Extract the [X, Y] coordinate from the center of the cell holding the provided text.  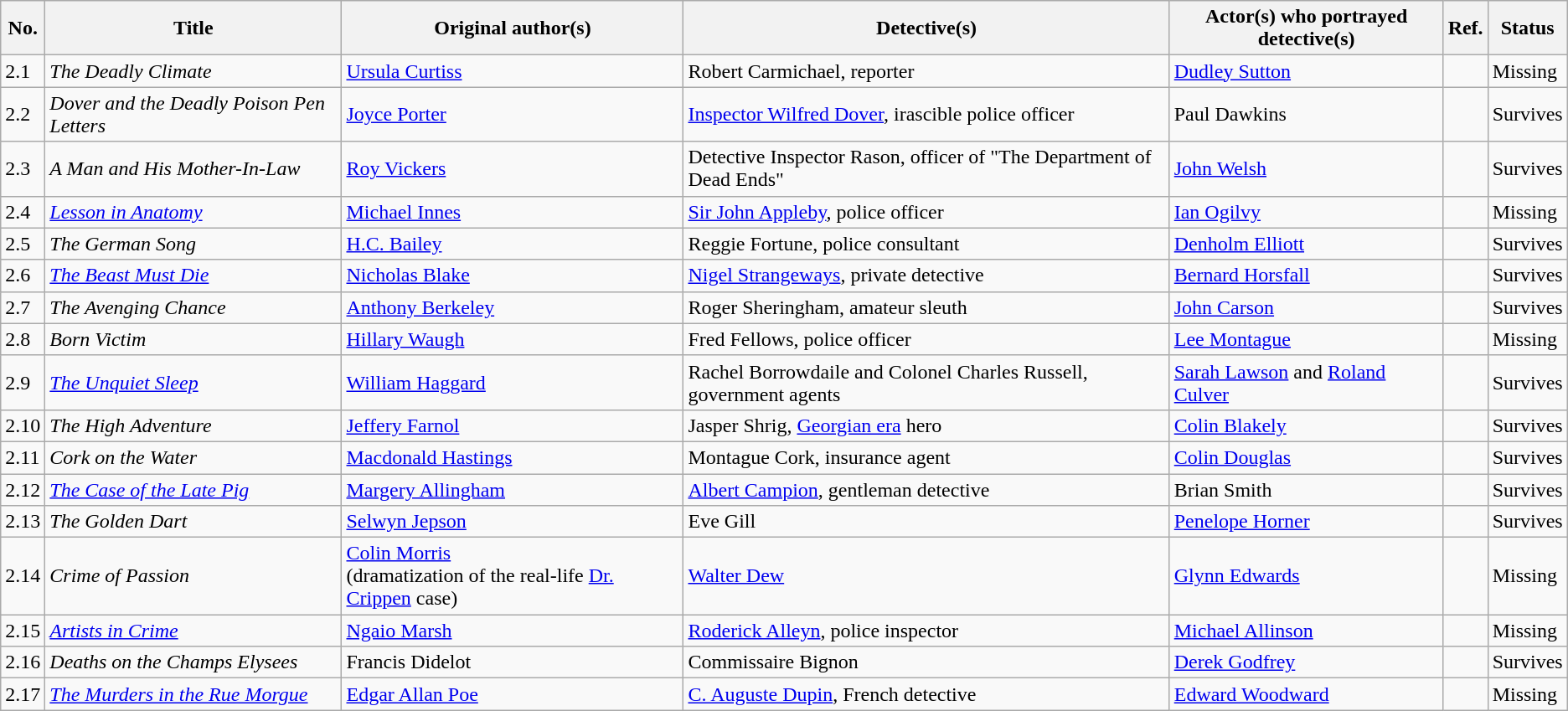
2.4 [23, 212]
Nigel Strangeways, private detective [926, 276]
The Unquiet Sleep [193, 382]
Hillary Waugh [513, 339]
Albert Campion, gentleman detective [926, 490]
2.7 [23, 307]
H.C. Bailey [513, 244]
Reggie Fortune, police consultant [926, 244]
Title [193, 28]
The Case of the Late Pig [193, 490]
Bernard Horsfall [1307, 276]
2.5 [23, 244]
Cork on the Water [193, 457]
Roy Vickers [513, 169]
Paul Dawkins [1307, 114]
Lesson in Anatomy [193, 212]
2.9 [23, 382]
The High Adventure [193, 425]
Inspector Wilfred Dover, irascible police officer [926, 114]
A Man and His Mother-In-Law [193, 169]
2.14 [23, 576]
No. [23, 28]
2.6 [23, 276]
The Avenging Chance [193, 307]
Actor(s) who portrayed detective(s) [1307, 28]
Roger Sheringham, amateur sleuth [926, 307]
Anthony Berkeley [513, 307]
C. Auguste Dupin, French detective [926, 694]
Colin Morris (dramatization of the real-life Dr. Crippen case) [513, 576]
Sarah Lawson and Roland Culver [1307, 382]
Jeffery Farnol [513, 425]
The Deadly Climate [193, 71]
Montague Cork, insurance agent [926, 457]
Derek Godfrey [1307, 662]
Dover and the Deadly Poison Pen Letters [193, 114]
2.17 [23, 694]
2.10 [23, 425]
William Haggard [513, 382]
2.11 [23, 457]
Brian Smith [1307, 490]
2.12 [23, 490]
Edgar Allan Poe [513, 694]
Walter Dew [926, 576]
Roderick Alleyn, police inspector [926, 631]
Ref. [1466, 28]
2.13 [23, 522]
Colin Blakely [1307, 425]
Status [1528, 28]
Detective Inspector Rason, officer of "The Department of Dead Ends" [926, 169]
Detective(s) [926, 28]
Glynn Edwards [1307, 576]
Colin Douglas [1307, 457]
2.16 [23, 662]
Denholm Elliott [1307, 244]
Lee Montague [1307, 339]
The German Song [193, 244]
John Carson [1307, 307]
Selwyn Jepson [513, 522]
Artists in Crime [193, 631]
Deaths on the Champs Elysees [193, 662]
Ursula Curtiss [513, 71]
2.3 [23, 169]
2.1 [23, 71]
Ngaio Marsh [513, 631]
Michael Innes [513, 212]
Michael Allinson [1307, 631]
2.8 [23, 339]
Macdonald Hastings [513, 457]
The Murders in the Rue Morgue [193, 694]
Margery Allingham [513, 490]
John Welsh [1307, 169]
Robert Carmichael, reporter [926, 71]
Eve Gill [926, 522]
Crime of Passion [193, 576]
2.2 [23, 114]
Commissaire Bignon [926, 662]
2.15 [23, 631]
Born Victim [193, 339]
Rachel Borrowdaile and Colonel Charles Russell, government agents [926, 382]
Joyce Porter [513, 114]
Original author(s) [513, 28]
Ian Ogilvy [1307, 212]
The Beast Must Die [193, 276]
Nicholas Blake [513, 276]
Jasper Shrig, Georgian era hero [926, 425]
Penelope Horner [1307, 522]
Edward Woodward [1307, 694]
Fred Fellows, police officer [926, 339]
Sir John Appleby, police officer [926, 212]
Francis Didelot [513, 662]
The Golden Dart [193, 522]
Dudley Sutton [1307, 71]
